Scan for the cell matching the given text and deliver its [X, Y] coordinate at center. 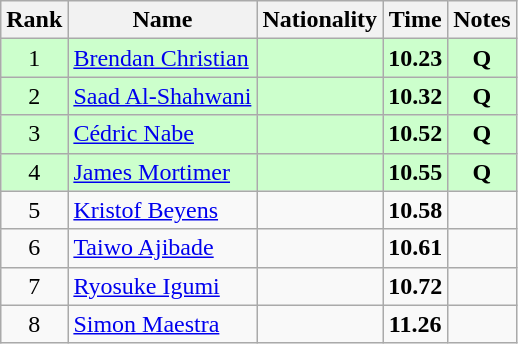
8 [34, 324]
3 [34, 134]
10.32 [416, 96]
5 [34, 210]
10.61 [416, 248]
2 [34, 96]
4 [34, 172]
Taiwo Ajibade [162, 248]
10.52 [416, 134]
1 [34, 58]
10.58 [416, 210]
Brendan Christian [162, 58]
Simon Maestra [162, 324]
7 [34, 286]
Rank [34, 20]
Saad Al-Shahwani [162, 96]
Cédric Nabe [162, 134]
Nationality [320, 20]
Ryosuke Igumi [162, 286]
James Mortimer [162, 172]
10.23 [416, 58]
11.26 [416, 324]
Name [162, 20]
Time [416, 20]
6 [34, 248]
10.72 [416, 286]
10.55 [416, 172]
Notes [482, 20]
Kristof Beyens [162, 210]
